Scan for the cell matching the given text and deliver its (x, y) coordinate at center. 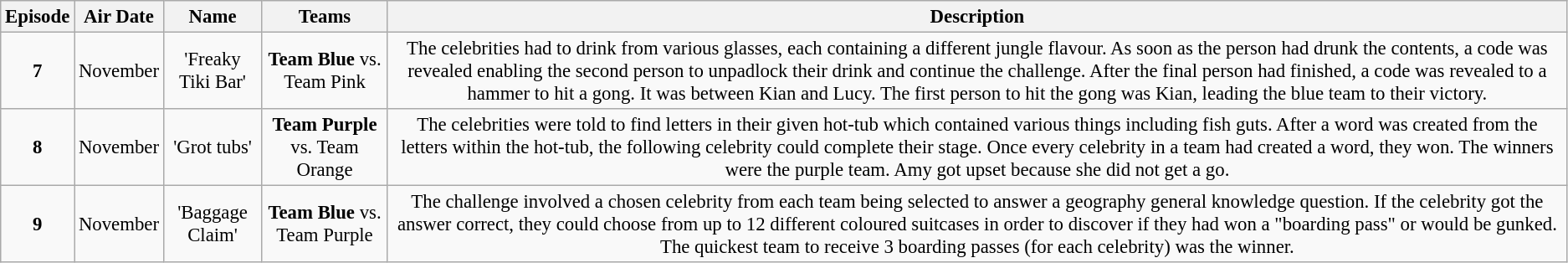
Air Date (119, 17)
7 (38, 71)
Teams (325, 17)
8 (38, 147)
Team Blue vs. Team Purple (325, 224)
'Freaky Tiki Bar' (213, 71)
'Baggage Claim' (213, 224)
Team Purple vs. Team Orange (325, 147)
9 (38, 224)
Team Blue vs. Team Pink (325, 71)
Episode (38, 17)
Name (213, 17)
'Grot tubs' (213, 147)
Description (977, 17)
